Return [X, Y] of the center of cell containing provided text 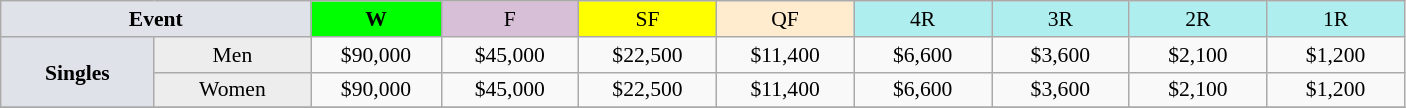
2R [1198, 19]
QF [785, 19]
Event [156, 19]
Singles [78, 72]
F [510, 19]
4R [923, 19]
3R [1061, 19]
SF [648, 19]
Men [232, 55]
Women [232, 90]
W [376, 19]
1R [1336, 19]
